From the cell containing the given text, extract its center point as [X, Y] coordinate. 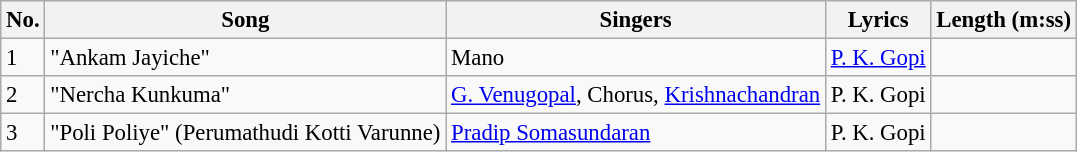
Mano [636, 58]
"Poli Poliye" (Perumathudi Kotti Varunne) [246, 133]
1 [23, 58]
Song [246, 20]
"Ankam Jayiche" [246, 58]
Lyrics [878, 20]
Singers [636, 20]
3 [23, 133]
No. [23, 20]
"Nercha Kunkuma" [246, 95]
G. Venugopal, Chorus, Krishnachandran [636, 95]
2 [23, 95]
Pradip Somasundaran [636, 133]
Length (m:ss) [1004, 20]
